Extract the (X, Y) coordinate from the center of the cell holding the provided text.  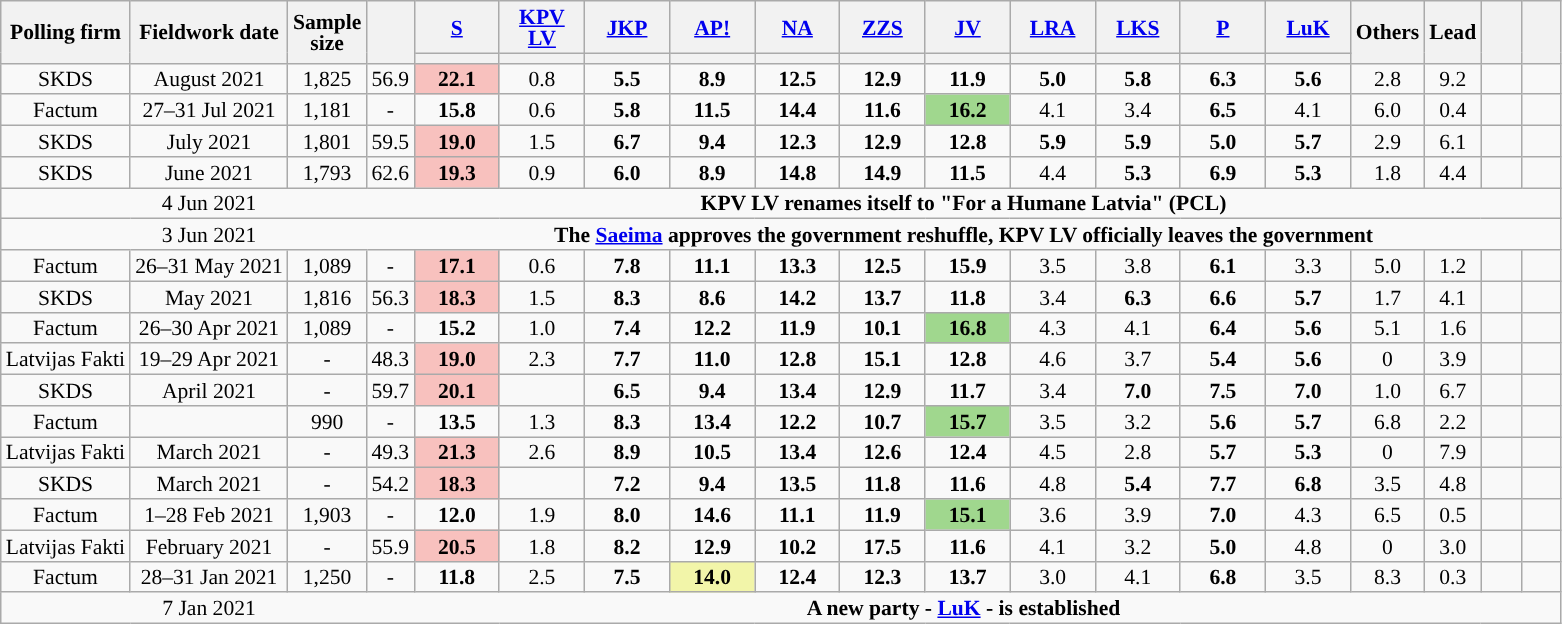
8.2 (626, 546)
3.8 (1138, 266)
Others (1388, 32)
1.7 (1388, 296)
14.0 (712, 576)
1,250 (327, 576)
8.6 (712, 296)
1.6 (1452, 328)
11.7 (968, 390)
16.8 (968, 328)
Lead (1452, 32)
14.9 (882, 172)
990 (327, 422)
0.8 (542, 78)
5.1 (1388, 328)
1.2 (1452, 266)
1–28 Feb 2021 (209, 514)
3.3 (1308, 266)
14.2 (798, 296)
3 Jun 2021 (209, 234)
1,181 (327, 110)
56.9 (390, 78)
Fieldwork date (209, 32)
NA (798, 27)
15.8 (456, 110)
7.9 (1452, 452)
0.3 (1452, 576)
0.4 (1452, 110)
ZZS (882, 27)
27–31 Jul 2021 (209, 110)
20.1 (456, 390)
14.6 (712, 514)
55.9 (390, 546)
20.5 (456, 546)
26–31 May 2021 (209, 266)
A new party - LuK - is established (964, 608)
2.5 (542, 576)
54.2 (390, 484)
26–30 Apr 2021 (209, 328)
August 2021 (209, 78)
6.6 (1222, 296)
Samplesize (327, 32)
6.9 (1222, 172)
1,793 (327, 172)
5.5 (626, 78)
LRA (1052, 27)
9.2 (1452, 78)
7.8 (626, 266)
S (456, 27)
1.9 (542, 514)
JV (968, 27)
19.3 (456, 172)
15.7 (968, 422)
8.0 (626, 514)
The Saeima approves the government reshuffle, KPV LV officially leaves the government (964, 234)
21.3 (456, 452)
KPV LV (542, 27)
14.4 (798, 110)
1,801 (327, 142)
12.0 (456, 514)
2.3 (542, 360)
1,816 (327, 296)
4.6 (1052, 360)
14.8 (798, 172)
P (1222, 27)
1.3 (542, 422)
15.2 (456, 328)
59.5 (390, 142)
16.2 (968, 110)
July 2021 (209, 142)
1,825 (327, 78)
6.4 (1222, 328)
2.2 (1452, 422)
Polling firm (66, 32)
62.6 (390, 172)
0.5 (1452, 514)
AP! (712, 27)
4 Jun 2021 (209, 204)
0.9 (542, 172)
7.4 (626, 328)
19–29 Apr 2021 (209, 360)
3.7 (1138, 360)
LuK (1308, 27)
15.9 (968, 266)
49.3 (390, 452)
13.3 (798, 266)
10.2 (798, 546)
10.7 (882, 422)
February 2021 (209, 546)
1,903 (327, 514)
10.5 (712, 452)
3.6 (1052, 514)
28–31 Jan 2021 (209, 576)
22.1 (456, 78)
2.9 (1388, 142)
May 2021 (209, 296)
JKP (626, 27)
12.6 (882, 452)
17.5 (882, 546)
2.6 (542, 452)
4.5 (1052, 452)
LKS (1138, 27)
11.0 (712, 360)
June 2021 (209, 172)
7.2 (626, 484)
56.3 (390, 296)
48.3 (390, 360)
KPV LV renames itself to "For a Humane Latvia" (PCL) (964, 204)
10.1 (882, 328)
59.7 (390, 390)
17.1 (456, 266)
April 2021 (209, 390)
7 Jan 2021 (209, 608)
